Provide the (X, Y) coordinate of the cell's center where the given text is located.  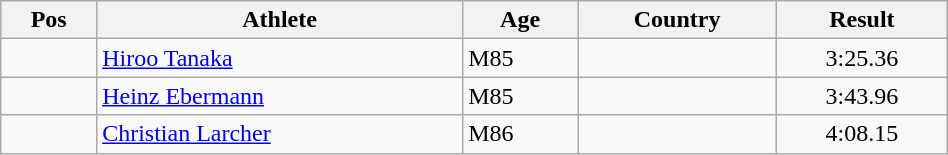
Age (520, 20)
M86 (520, 134)
Hiroo Tanaka (280, 58)
Result (862, 20)
4:08.15 (862, 134)
Athlete (280, 20)
3:25.36 (862, 58)
3:43.96 (862, 96)
Country (678, 20)
Pos (49, 20)
Heinz Ebermann (280, 96)
Christian Larcher (280, 134)
